Extract the (x, y) coordinate from the center of the cell holding the provided text.  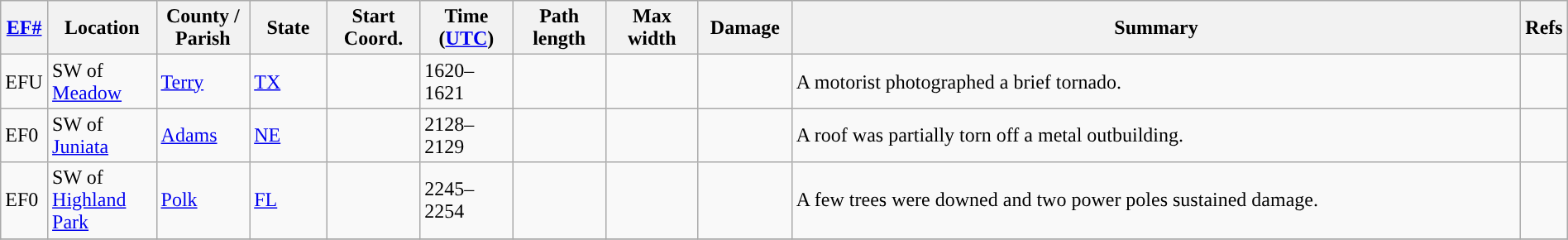
A roof was partially torn off a metal outbuilding. (1156, 136)
County / Parish (203, 28)
2128–2129 (466, 136)
Polk (203, 200)
1620–1621 (466, 81)
Start Coord. (373, 28)
Max width (652, 28)
Time (UTC) (466, 28)
TX (289, 81)
Refs (1544, 28)
SW of Highland Park (103, 200)
Terry (203, 81)
Summary (1156, 28)
NE (289, 136)
FL (289, 200)
Location (103, 28)
A few trees were downed and two power poles sustained damage. (1156, 200)
SW of Juniata (103, 136)
SW of Meadow (103, 81)
Path length (559, 28)
EF# (25, 28)
EFU (25, 81)
State (289, 28)
2245–2254 (466, 200)
A motorist photographed a brief tornado. (1156, 81)
Damage (744, 28)
Adams (203, 136)
